Detect which cell encompasses the target text, then output its (x, y) center coordinate. 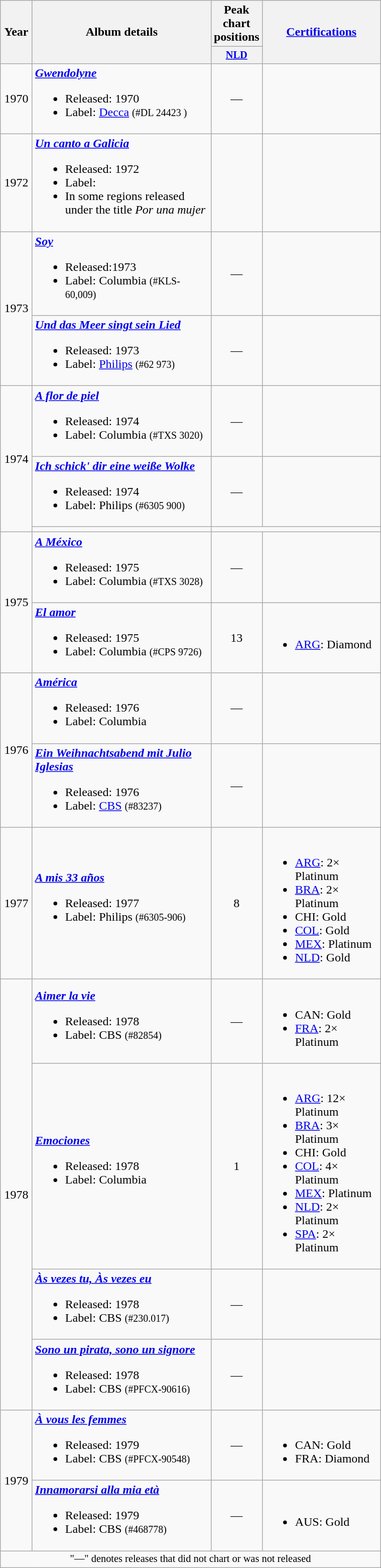
1979 (17, 1480)
CAN: GoldFRA: Diamond (321, 1445)
Peak chart positions (236, 24)
"—" denotes releases that did not chart or was not released (191, 1559)
GwendolyneReleased: 1970Label: Decca (#DL 24423 ) (121, 99)
À vous les femmesReleased: 1979Label: CBS (#PFCX-90548) (121, 1445)
Às vezes tu, Às vezes euReleased: 1978Label: CBS (#230.017) (121, 1304)
1970 (17, 99)
A MéxicoReleased: 1975Label: Columbia (#TXS 3028) (121, 567)
AUS: Gold (321, 1516)
1977 (17, 903)
1973 (17, 309)
Innamorarsi alla mia etàReleased: 1979Label: CBS (#468778) (121, 1516)
A flor de pielReleased: 1974Label: Columbia (#TXS 3020) (121, 421)
EmocionesReleased: 1978Label: Columbia (121, 1166)
8 (236, 903)
ARG: Diamond (321, 638)
1974 (17, 459)
1978 (17, 1194)
Ein Weihnachtsabend mit Julio IglesiasReleased: 1976Label: CBS (#83237) (121, 785)
SoyReleased:1973Label: Columbia (#KLS-60,009) (121, 273)
A mis 33 añosReleased: 1977Label: Philips (#6305-906) (121, 903)
1975 (17, 603)
ARG: 12× PlatinumBRA: 3× PlatinumCHI: GoldCOL: 4× PlatinumMEX: PlatinumNLD: 2× PlatinumSPA: 2× Platinum (321, 1166)
Un canto a GaliciaReleased: 1972Label:In some regions released under the title Por una mujer (121, 183)
CAN: GoldFRA: 2× Platinum (321, 1021)
Certifications (321, 32)
Aimer la vieReleased: 1978Label: CBS (#82854) (121, 1021)
NLD (236, 55)
Und das Meer singt sein LiedReleased: 1973Label: Philips (#62 973) (121, 351)
ARG: 2× PlatinumBRA: 2× PlatinumCHI: GoldCOL: GoldMEX: PlatinumNLD: Gold (321, 903)
El amorReleased: 1975Label: Columbia (#CPS 9726) (121, 638)
13 (236, 638)
Year (17, 32)
1 (236, 1166)
1976 (17, 750)
1972 (17, 183)
AméricaReleased: 1976Label: Columbia (121, 708)
Album details (121, 32)
Sono un pirata, sono un signoreReleased: 1978Label: CBS (#PFCX-90616) (121, 1375)
Ich schick' dir eine weiße WolkeReleased: 1974Label: Philips (#6305 900) (121, 492)
